Pinpoint the cell where the given text exists, returning its (X, Y) midpoint coordinate. 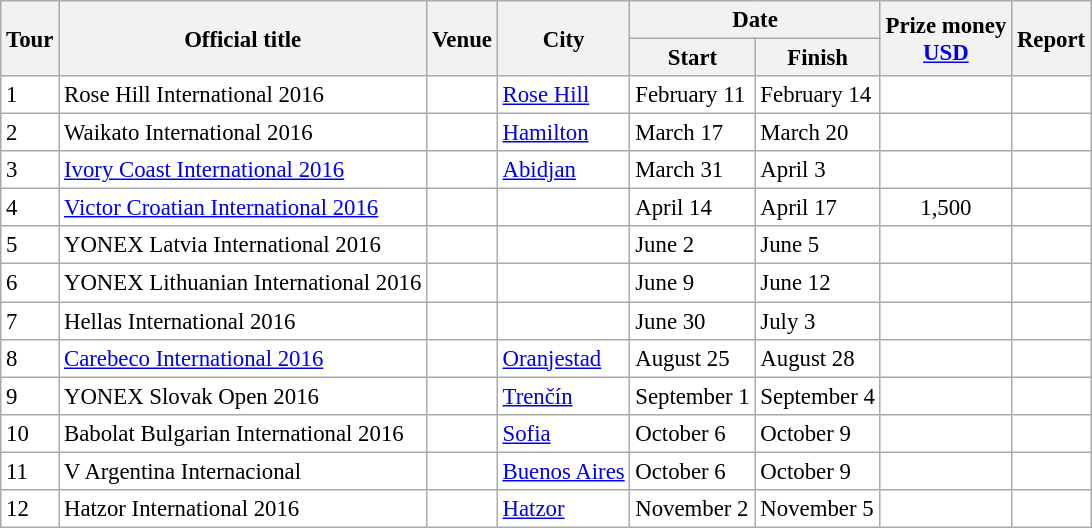
11 (30, 471)
July 3 (818, 321)
Trenčín (564, 396)
6 (30, 283)
City (564, 38)
7 (30, 321)
1 (30, 95)
Prize money USD (946, 38)
February 11 (692, 95)
5 (30, 245)
Hellas International 2016 (243, 321)
Carebeco International 2016 (243, 358)
April 14 (692, 208)
Abidjan (564, 170)
April 3 (818, 170)
Hatzor International 2016 (243, 509)
Venue (462, 38)
August 28 (818, 358)
10 (30, 433)
March 17 (692, 133)
Ivory Coast International 2016 (243, 170)
YONEX Slovak Open 2016 (243, 396)
June 9 (692, 283)
Buenos Aires (564, 471)
Date (755, 20)
April 17 (818, 208)
YONEX Lithuanian International 2016 (243, 283)
March 20 (818, 133)
June 30 (692, 321)
YONEX Latvia International 2016 (243, 245)
Hatzor (564, 509)
12 (30, 509)
February 14 (818, 95)
Rose Hill (564, 95)
November 5 (818, 509)
August 25 (692, 358)
Waikato International 2016 (243, 133)
1,500 (946, 208)
2 (30, 133)
Start (692, 58)
March 31 (692, 170)
V Argentina Internacional (243, 471)
June 12 (818, 283)
9 (30, 396)
June 5 (818, 245)
Oranjestad (564, 358)
Hamilton (564, 133)
June 2 (692, 245)
Tour (30, 38)
November 2 (692, 509)
Sofia (564, 433)
Official title (243, 38)
September 4 (818, 396)
Victor Croatian International 2016 (243, 208)
8 (30, 358)
Rose Hill International 2016 (243, 95)
Finish (818, 58)
3 (30, 170)
4 (30, 208)
Report (1052, 38)
September 1 (692, 396)
Babolat Bulgarian International 2016 (243, 433)
